Provide the (x, y) coordinate of the cell's center where the given text is located.  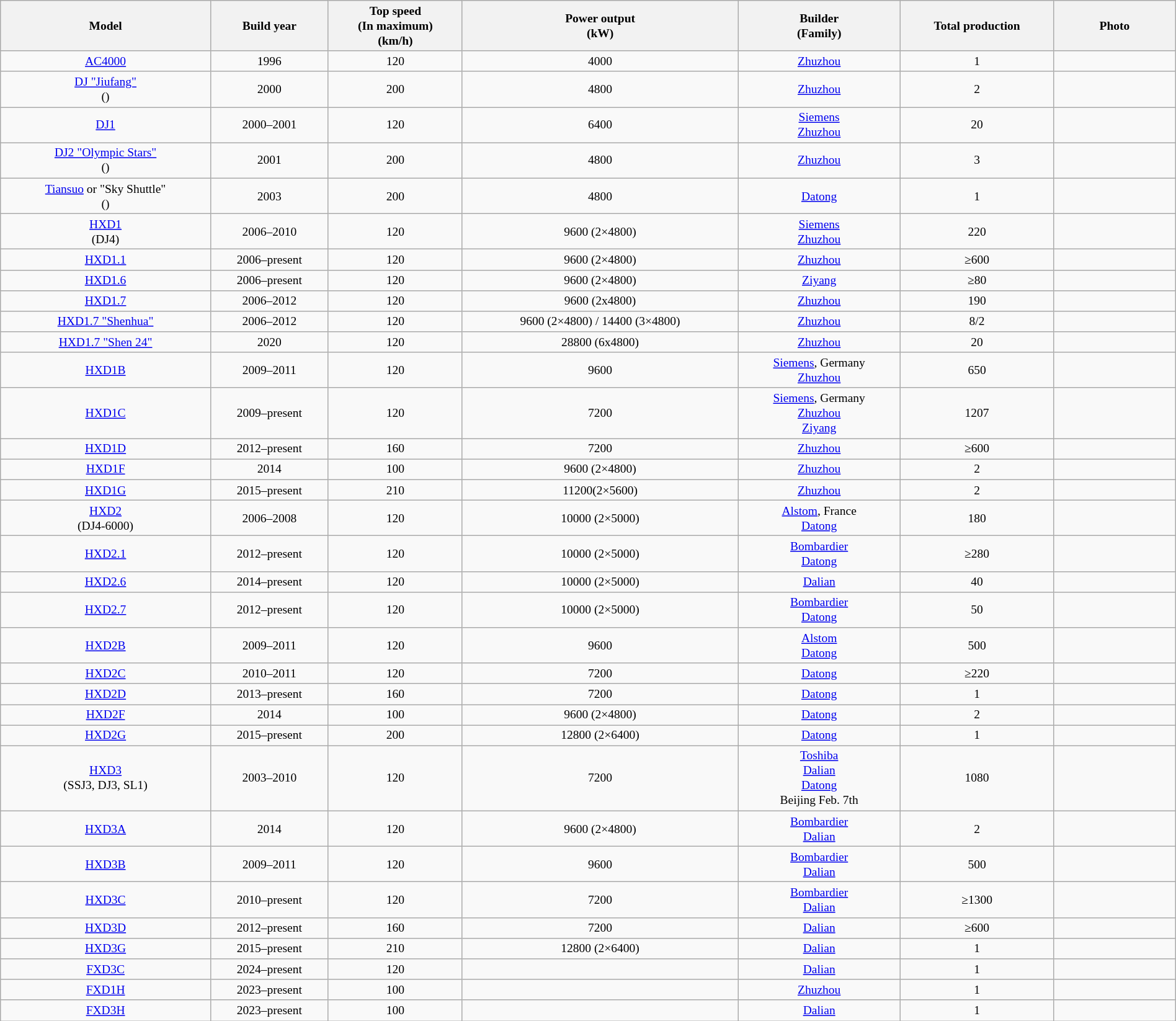
HXD2D (105, 693)
FXD3H (105, 1010)
HXD1F (105, 469)
1996 (269, 61)
HXD1.7 "Shen 24" (105, 342)
FXD1H (105, 990)
AlstomDatong (819, 645)
HXD2.7 (105, 609)
8/2 (978, 321)
ToshibaDalianDatongBeijing Feb. 7th (819, 778)
HXD1.1 (105, 259)
Siemens, GermanyZhuzhouZiyang (819, 413)
HXD3D (105, 928)
2014–present (269, 582)
Photo (1114, 26)
11200(2×5600) (600, 490)
1080 (978, 778)
≥80 (978, 280)
HXD2B (105, 645)
Ziyang (819, 280)
HXD1.6 (105, 280)
2010–present (269, 899)
HXD1B (105, 370)
DJ1 (105, 125)
6400 (600, 125)
2003 (269, 196)
HXD1C (105, 413)
Siemens, GermanyZhuzhou (819, 370)
AC4000 (105, 61)
HXD2.1 (105, 553)
HXD2(DJ4-6000) (105, 519)
FXD3C (105, 969)
HXD1.7 (105, 300)
HXD1(DJ4) (105, 231)
2010–2011 (269, 674)
3 (978, 160)
Build year (269, 26)
Model (105, 26)
2009–present (269, 413)
Builder(Family) (819, 26)
2000–2001 (269, 125)
2006–2008 (269, 519)
Top speed(In maximum) (km/h) (395, 26)
Tiansuo or "Sky Shuttle"() (105, 196)
Total production (978, 26)
2001 (269, 160)
9600 (2x4800) (600, 300)
HXD2G (105, 736)
HXD2.6 (105, 582)
HXD3A (105, 829)
Alstom, FranceDatong (819, 519)
≥220 (978, 674)
HXD2C (105, 674)
HXD1.7 "Shenhua" (105, 321)
HXD3B (105, 865)
HXD1G (105, 490)
HXD2F (105, 715)
2006–2010 (269, 231)
HXD3(SSJ3, DJ3, SL1) (105, 778)
1207 (978, 413)
190 (978, 300)
2020 (269, 342)
40 (978, 582)
DJ "Jiufang"() (105, 89)
220 (978, 231)
28800 (6x4800) (600, 342)
50 (978, 609)
≥1300 (978, 899)
DJ2 "Olympic Stars"() (105, 160)
HXD3C (105, 899)
9600 (2×4800) / 14400 (3×4800) (600, 321)
2013–present (269, 693)
≥280 (978, 553)
Power output (kW) (600, 26)
2003–2010 (269, 778)
2024–present (269, 969)
180 (978, 519)
2000 (269, 89)
4000 (600, 61)
650 (978, 370)
HXD1D (105, 449)
HXD3G (105, 948)
